Pinpoint the cell where the given text exists, returning its (x, y) midpoint coordinate. 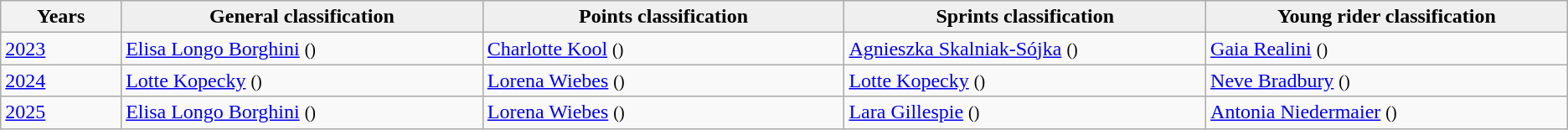
Agnieszka Skalniak-Sójka () (1025, 49)
Neve Bradbury () (1387, 81)
2023 (61, 49)
2025 (61, 112)
Sprints classification (1025, 17)
Points classification (663, 17)
Young rider classification (1387, 17)
Lara Gillespie () (1025, 112)
2024 (61, 81)
General classification (302, 17)
Antonia Niedermaier () (1387, 112)
Gaia Realini () (1387, 49)
Charlotte Kool () (663, 49)
Years (61, 17)
